Return the (x, y) coordinate for the center point of the cell that contains the specified text.  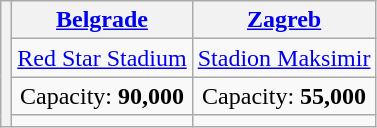
Stadion Maksimir (284, 58)
Belgrade (102, 20)
Capacity: 90,000 (102, 96)
Zagreb (284, 20)
Red Star Stadium (102, 58)
Capacity: 55,000 (284, 96)
